Detect which cell encompasses the target text, then output its (X, Y) center coordinate. 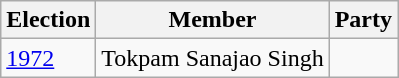
1972 (48, 58)
Party (363, 20)
Member (212, 20)
Election (48, 20)
Tokpam Sanajao Singh (212, 58)
